Find where the given text appears and provide that cell's center as (x, y) coordinate. 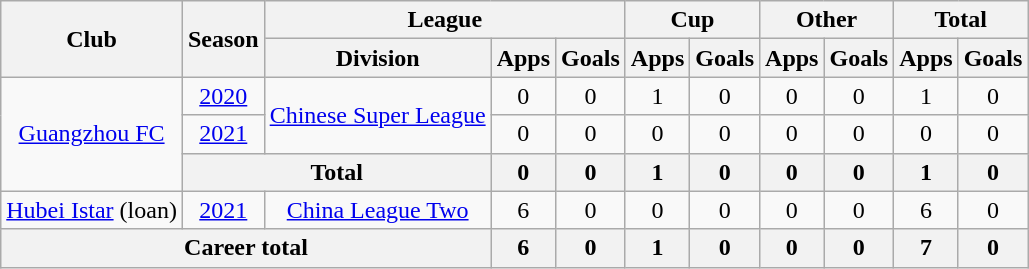
Cup (692, 20)
Season (223, 39)
Chinese Super League (378, 115)
Club (92, 39)
Hubei Istar (loan) (92, 210)
Guangzhou FC (92, 134)
7 (926, 248)
China League Two (378, 210)
Career total (246, 248)
Division (378, 58)
League (444, 20)
Other (827, 20)
2020 (223, 96)
